Determine the (X, Y) coordinate at the center of the cell enclosing the given text.  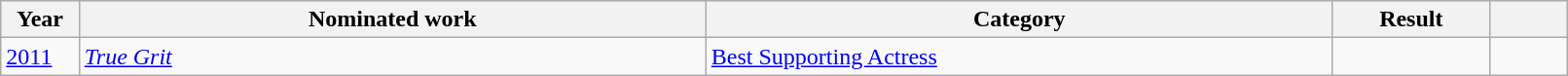
Best Supporting Actress (1019, 57)
True Grit (392, 57)
Category (1019, 19)
2011 (40, 57)
Year (40, 19)
Result (1411, 19)
Nominated work (392, 19)
